Scan for the cell matching the given text and deliver its (x, y) coordinate at center. 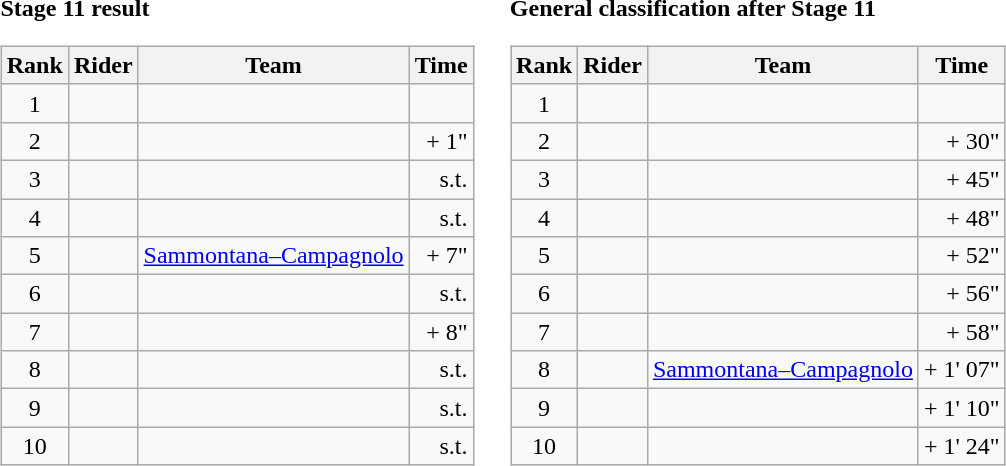
+ 45" (962, 179)
+ 1' 07" (962, 370)
+ 8" (441, 332)
+ 1' 24" (962, 446)
+ 58" (962, 332)
+ 48" (962, 217)
+ 1" (441, 141)
+ 1' 10" (962, 408)
+ 30" (962, 141)
+ 56" (962, 294)
+ 7" (441, 256)
+ 52" (962, 256)
